Determine the (x, y) coordinate at the center of the cell enclosing the given text.  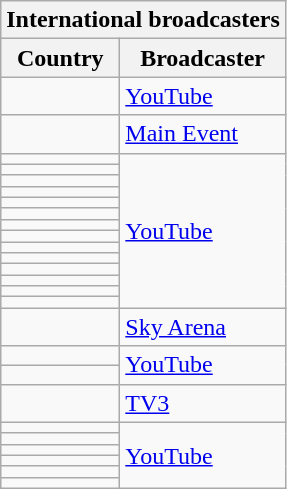
Country (60, 58)
International broadcasters (144, 20)
TV3 (203, 403)
Sky Arena (203, 327)
Main Event (203, 134)
Broadcaster (203, 58)
